Return (X, Y) of the center of cell containing provided text 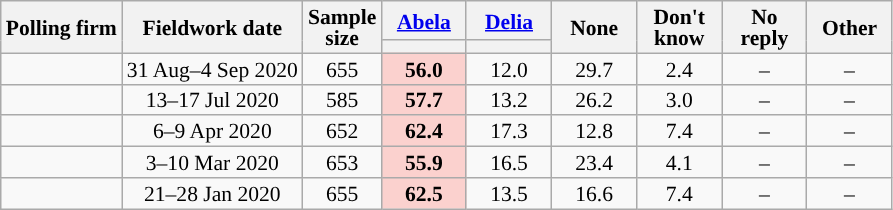
Don't know (680, 27)
26.2 (594, 100)
29.7 (594, 68)
652 (342, 132)
13.5 (508, 194)
Abela (424, 20)
23.4 (594, 162)
4.1 (680, 162)
No reply (764, 27)
None (594, 27)
17.3 (508, 132)
Other (850, 27)
56.0 (424, 68)
31 Aug–4 Sep 2020 (212, 68)
16.6 (594, 194)
12.8 (594, 132)
12.0 (508, 68)
2.4 (680, 68)
55.9 (424, 162)
21–28 Jan 2020 (212, 194)
Polling firm (62, 27)
62.4 (424, 132)
16.5 (508, 162)
Delia (508, 20)
585 (342, 100)
62.5 (424, 194)
Samplesize (342, 27)
6–9 Apr 2020 (212, 132)
57.7 (424, 100)
3–10 Mar 2020 (212, 162)
13.2 (508, 100)
3.0 (680, 100)
13–17 Jul 2020 (212, 100)
Fieldwork date (212, 27)
653 (342, 162)
